Scan for the cell matching the given text and deliver its (x, y) coordinate at center. 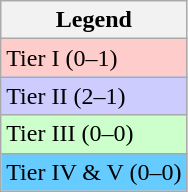
Tier III (0–0) (94, 134)
Legend (94, 20)
Tier I (0–1) (94, 58)
Tier II (2–1) (94, 96)
Tier IV & V (0–0) (94, 172)
